Provide the (X, Y) coordinate of the cell's center where the given text is located.  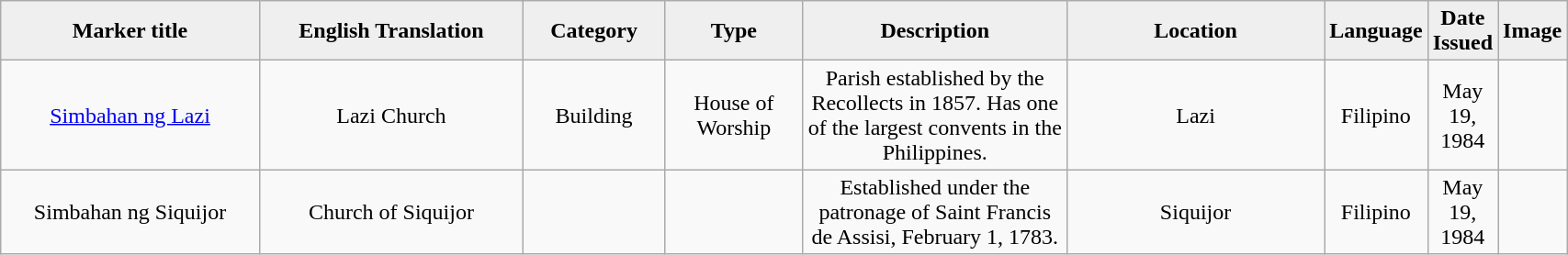
Building (594, 116)
Marker title (130, 31)
Location (1195, 31)
Established under the patronage of Saint Francis de Assisi, February 1, 1783. (935, 212)
Language (1376, 31)
Date Issued (1462, 31)
Lazi (1195, 116)
Simbahan ng Siquijor (130, 212)
Simbahan ng Lazi (130, 116)
Category (594, 31)
Lazi Church (391, 116)
Type (734, 31)
Parish established by the Recollects in 1857. Has one of the largest convents in the Philippines. (935, 116)
Image (1532, 31)
English Translation (391, 31)
Siquijor (1195, 212)
Description (935, 31)
House of Worship (734, 116)
Church of Siquijor (391, 212)
